Provide the [x, y] coordinate of the cell's center where the given text is located.  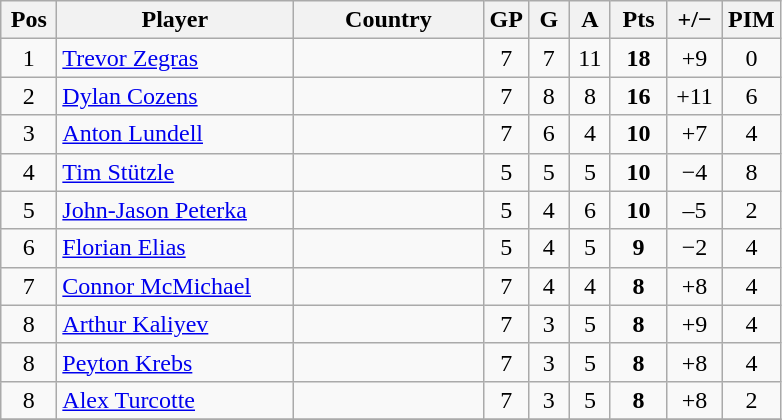
Country [388, 20]
Pts [638, 20]
9 [638, 248]
16 [638, 96]
Florian Elias [175, 248]
Arthur Kaliyev [175, 324]
PIM [752, 20]
–5 [695, 210]
Player [175, 20]
A [590, 20]
G [548, 20]
18 [638, 58]
Tim Stützle [175, 172]
−4 [695, 172]
Dylan Cozens [175, 96]
Anton Lundell [175, 134]
−2 [695, 248]
Pos [29, 20]
1 [29, 58]
Connor McMichael [175, 286]
John-Jason Peterka [175, 210]
Trevor Zegras [175, 58]
11 [590, 58]
+7 [695, 134]
GP [506, 20]
Alex Turcotte [175, 400]
+11 [695, 96]
+/− [695, 20]
0 [752, 58]
Peyton Krebs [175, 362]
